From the cell containing the given text, extract its center point as (x, y) coordinate. 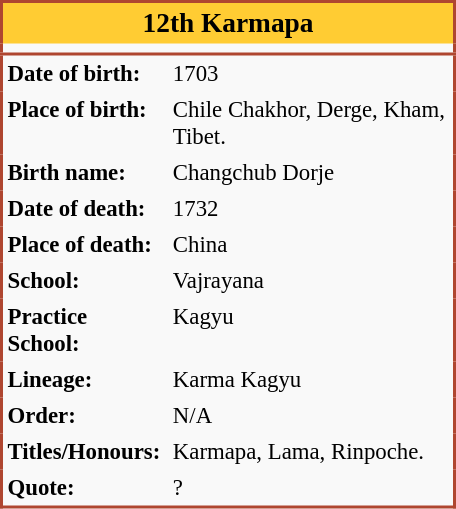
Chile Chakhor, Derge, Kham, Tibet. (311, 124)
Lineage: (86, 380)
Quote: (86, 489)
Changchub Dorje (311, 172)
Titles/Honours: (86, 452)
Order: (86, 416)
School: (86, 280)
Date of death: (86, 208)
N/A (311, 416)
Place of birth: (86, 124)
Place of death: (86, 244)
1732 (311, 208)
1703 (311, 73)
Vajrayana (311, 280)
? (311, 489)
Kagyu (311, 330)
Karmapa, Lama, Rinpoche. (311, 452)
Practice School: (86, 330)
12th Karmapa (228, 23)
China (311, 244)
Karma Kagyu (311, 380)
Birth name: (86, 172)
Date of birth: (86, 73)
